Output the (X, Y) coordinate of the center of the cell containing the given text.  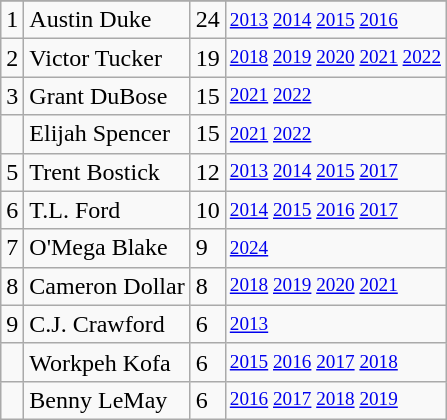
T.L. Ford (107, 210)
C.J. Crawford (107, 324)
2013 (335, 324)
2 (12, 58)
Elijah Spencer (107, 134)
19 (208, 58)
5 (12, 172)
Workpeh Kofa (107, 362)
2015 2016 2017 2018 (335, 362)
2018 2019 2020 2021 2022 (335, 58)
2018 2019 2020 2021 (335, 286)
Austin Duke (107, 20)
Benny LeMay (107, 400)
2014 2015 2016 2017 (335, 210)
2016 2017 2018 2019 (335, 400)
10 (208, 210)
1 (12, 20)
2013 2014 2015 2017 (335, 172)
3 (12, 96)
2024 (335, 248)
2013 2014 2015 2016 (335, 20)
Grant DuBose (107, 96)
24 (208, 20)
Victor Tucker (107, 58)
7 (12, 248)
O'Mega Blake (107, 248)
12 (208, 172)
Trent Bostick (107, 172)
Cameron Dollar (107, 286)
